Find where the given text appears and provide that cell's center as (x, y) coordinate. 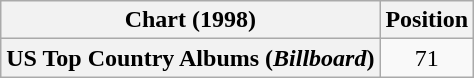
71 (427, 58)
Position (427, 20)
Chart (1998) (190, 20)
US Top Country Albums (Billboard) (190, 58)
